Identify which cell holds the provided text, then report its [X, Y] central coordinate. 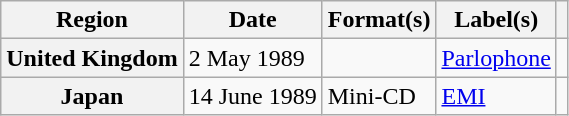
United Kingdom [92, 58]
Region [92, 20]
Format(s) [379, 20]
EMI [496, 96]
Mini-CD [379, 96]
Parlophone [496, 58]
14 June 1989 [252, 96]
Label(s) [496, 20]
2 May 1989 [252, 58]
Date [252, 20]
Japan [92, 96]
